From the cell containing the given text, extract its center point as (X, Y) coordinate. 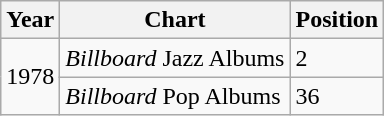
36 (337, 96)
Year (30, 20)
Chart (175, 20)
Position (337, 20)
Billboard Pop Albums (175, 96)
Billboard Jazz Albums (175, 58)
2 (337, 58)
1978 (30, 77)
